Find where the given text appears and provide that cell's center as [x, y] coordinate. 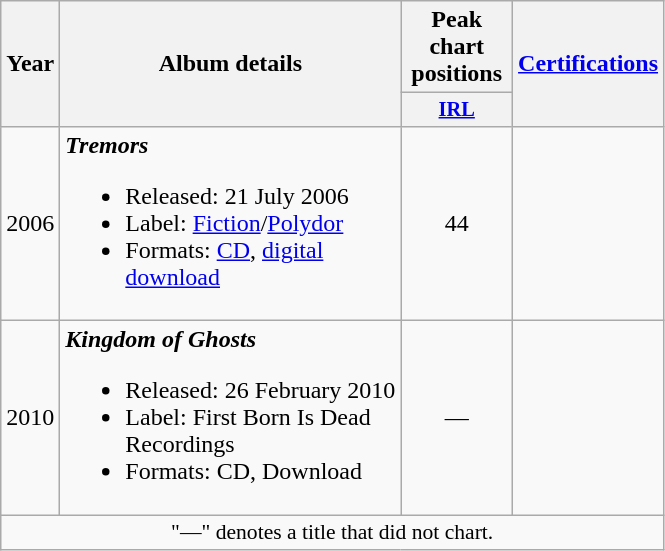
IRL [457, 110]
Year [30, 64]
Certifications [588, 64]
"—" denotes a title that did not chart. [332, 533]
44 [457, 223]
Kingdom of GhostsReleased: 26 February 2010Label: First Born Is Dead RecordingsFormats: CD, Download [230, 418]
2006 [30, 223]
Peak chart positions [457, 47]
TremorsReleased: 21 July 2006Label: Fiction/PolydorFormats: CD, digital download [230, 223]
Album details [230, 64]
— [457, 418]
2010 [30, 418]
